For the text-containing cell, return its midpoint in (x, y) coordinate format. 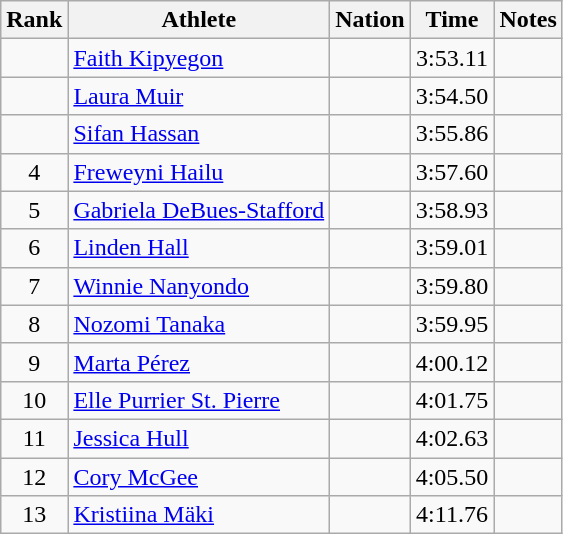
5 (34, 210)
Notes (528, 20)
7 (34, 286)
Jessica Hull (199, 438)
Cory McGee (199, 477)
3:59.01 (452, 248)
3:55.86 (452, 134)
4:00.12 (452, 362)
10 (34, 400)
Sifan Hassan (199, 134)
4:02.63 (452, 438)
Marta Pérez (199, 362)
Kristiina Mäki (199, 515)
Linden Hall (199, 248)
9 (34, 362)
Freweyni Hailu (199, 172)
4:11.76 (452, 515)
3:53.11 (452, 58)
Elle Purrier St. Pierre (199, 400)
3:59.80 (452, 286)
3:54.50 (452, 96)
4:01.75 (452, 400)
11 (34, 438)
Gabriela DeBues-Stafford (199, 210)
3:58.93 (452, 210)
Nation (370, 20)
13 (34, 515)
Nozomi Tanaka (199, 324)
3:59.95 (452, 324)
6 (34, 248)
8 (34, 324)
Rank (34, 20)
Athlete (199, 20)
12 (34, 477)
4:05.50 (452, 477)
Winnie Nanyondo (199, 286)
4 (34, 172)
Faith Kipyegon (199, 58)
Time (452, 20)
Laura Muir (199, 96)
3:57.60 (452, 172)
